Capture the cell that displays the provided text and extract its [x, y] central coordinate. 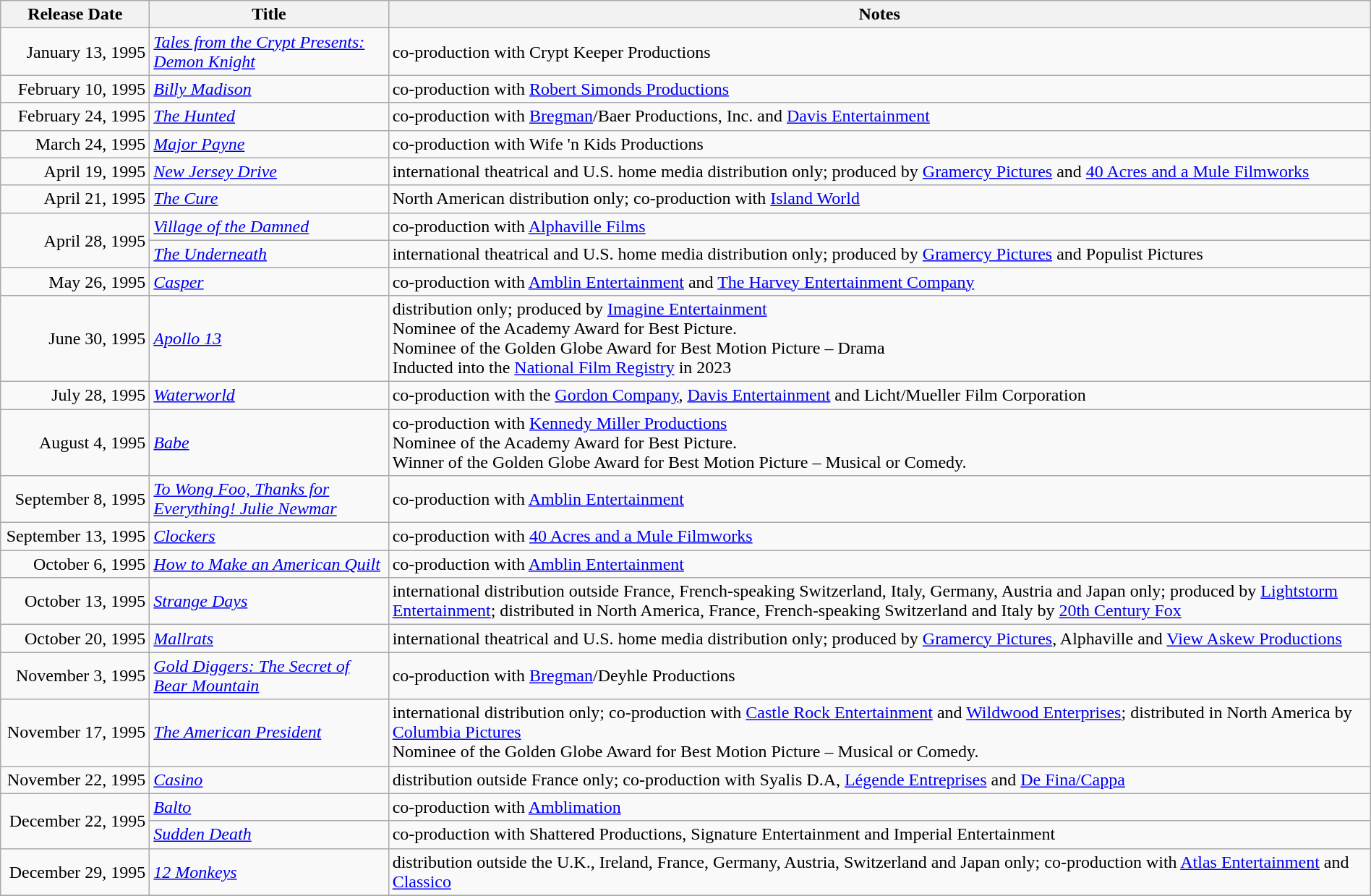
Gold Diggers: The Secret of Bear Mountain [269, 675]
Strange Days [269, 602]
To Wong Foo, Thanks for Everything! Julie Newmar [269, 499]
Waterworld [269, 395]
February 10, 1995 [75, 89]
The American President [269, 733]
co-production with Alphaville Films [879, 226]
October 6, 1995 [75, 564]
Clockers [269, 537]
December 29, 1995 [75, 872]
North American distribution only; co-production with Island World [879, 199]
Casino [269, 780]
Title [269, 14]
co-production with Robert Simonds Productions [879, 89]
September 13, 1995 [75, 537]
Village of the Damned [269, 226]
June 30, 1995 [75, 338]
January 13, 1995 [75, 52]
co-production with Crypt Keeper Productions [879, 52]
Major Payne [269, 144]
Apollo 13 [269, 338]
April 19, 1995 [75, 171]
May 26, 1995 [75, 281]
Casper [269, 281]
November 17, 1995 [75, 733]
The Cure [269, 199]
12 Monkeys [269, 872]
April 21, 1995 [75, 199]
co-production with 40 Acres and a Mule Filmworks [879, 537]
co-production with the Gordon Company, Davis Entertainment and Licht/Mueller Film Corporation [879, 395]
co-production with Bregman/Baer Productions, Inc. and Davis Entertainment [879, 116]
November 3, 1995 [75, 675]
co-production with Shattered Productions, Signature Entertainment and Imperial Entertainment [879, 835]
international theatrical and U.S. home media distribution only; produced by Gramercy Pictures, Alphaville and View Askew Productions [879, 639]
November 22, 1995 [75, 780]
co-production with Bregman/Deyhle Productions [879, 675]
Tales from the Crypt Presents: Demon Knight [269, 52]
October 20, 1995 [75, 639]
co-production with Wife 'n Kids Productions [879, 144]
The Underneath [269, 254]
distribution outside the U.K., Ireland, France, Germany, Austria, Switzerland and Japan only; co-production with Atlas Entertainment and Classico [879, 872]
July 28, 1995 [75, 395]
April 28, 1995 [75, 240]
How to Make an American Quilt [269, 564]
Sudden Death [269, 835]
Babe [269, 443]
The Hunted [269, 116]
December 22, 1995 [75, 821]
Mallrats [269, 639]
February 24, 1995 [75, 116]
co-production with Amblimation [879, 807]
Notes [879, 14]
Billy Madison [269, 89]
September 8, 1995 [75, 499]
August 4, 1995 [75, 443]
international theatrical and U.S. home media distribution only; produced by Gramercy Pictures and Populist Pictures [879, 254]
October 13, 1995 [75, 602]
New Jersey Drive [269, 171]
March 24, 1995 [75, 144]
distribution outside France only; co-production with Syalis D.A, Légende Entreprises and De Fina/Cappa [879, 780]
Release Date [75, 14]
co-production with Amblin Entertainment and The Harvey Entertainment Company [879, 281]
Balto [269, 807]
international theatrical and U.S. home media distribution only; produced by Gramercy Pictures and 40 Acres and a Mule Filmworks [879, 171]
